Capture the cell that displays the provided text and extract its (x, y) central coordinate. 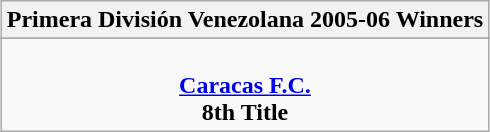
Primera División Venezolana 2005-06 Winners (245, 20)
Caracas F.C.8th Title (245, 85)
